Scan for the cell matching the given text and deliver its [x, y] coordinate at center. 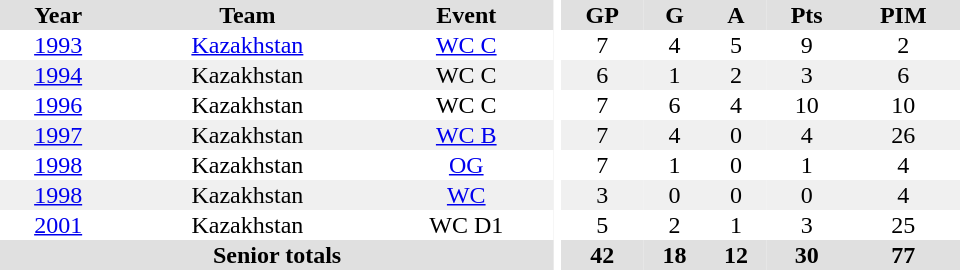
Senior totals [277, 255]
GP [602, 15]
1996 [58, 105]
30 [807, 255]
26 [904, 135]
42 [602, 255]
9 [807, 45]
WC B [466, 135]
Event [466, 15]
G [675, 15]
12 [736, 255]
1994 [58, 75]
Pts [807, 15]
Year [58, 15]
PIM [904, 15]
1993 [58, 45]
2001 [58, 225]
A [736, 15]
WC [466, 195]
1997 [58, 135]
18 [675, 255]
OG [466, 165]
Team [247, 15]
77 [904, 255]
WC D1 [466, 225]
25 [904, 225]
